Identify which cell holds the provided text, then report its (x, y) central coordinate. 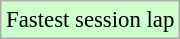
Fastest session lap (90, 20)
